Return the [x, y] coordinate for the center point of the cell that contains the specified text.  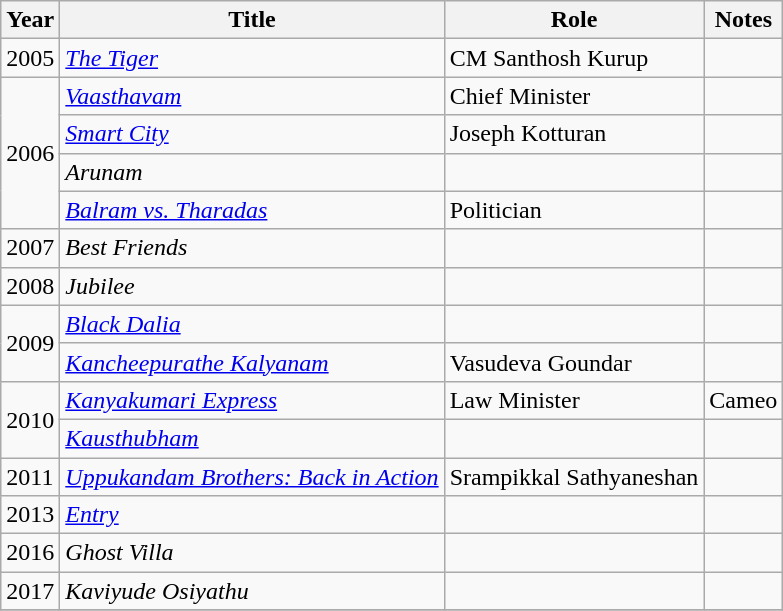
2016 [30, 553]
Ghost Villa [252, 553]
2017 [30, 591]
2005 [30, 58]
Black Dalia [252, 324]
2006 [30, 153]
CM Santhosh Kurup [574, 58]
Jubilee [252, 286]
Vaasthavam [252, 96]
Kausthubham [252, 438]
Role [574, 20]
Kancheepurathe Kalyanam [252, 362]
Balram vs. Tharadas [252, 210]
Vasudeva Goundar [574, 362]
Arunam [252, 172]
Kaviyude Osiyathu [252, 591]
2007 [30, 248]
Chief Minister [574, 96]
Smart City [252, 134]
Cameo [744, 400]
Title [252, 20]
2010 [30, 419]
2009 [30, 343]
Joseph Kotturan [574, 134]
Politician [574, 210]
2013 [30, 515]
Best Friends [252, 248]
Kanyakumari Express [252, 400]
Notes [744, 20]
Law Minister [574, 400]
Srampikkal Sathyaneshan [574, 477]
Uppukandam Brothers: Back in Action [252, 477]
The Tiger [252, 58]
2011 [30, 477]
Year [30, 20]
2008 [30, 286]
Entry [252, 515]
